Extract the (x, y) coordinate from the center of the cell holding the provided text.  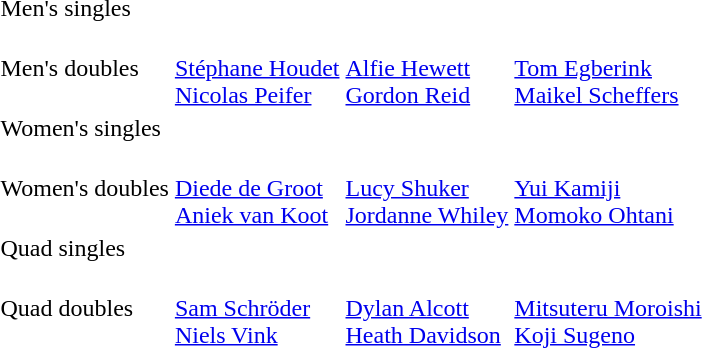
Stéphane HoudetNicolas Peifer (257, 68)
Alfie HewettGordon Reid (427, 68)
Diede de GrootAniek van Koot (257, 188)
Lucy ShukerJordanne Whiley (427, 188)
